Determine the [x, y] coordinate at the center of the cell enclosing the given text.  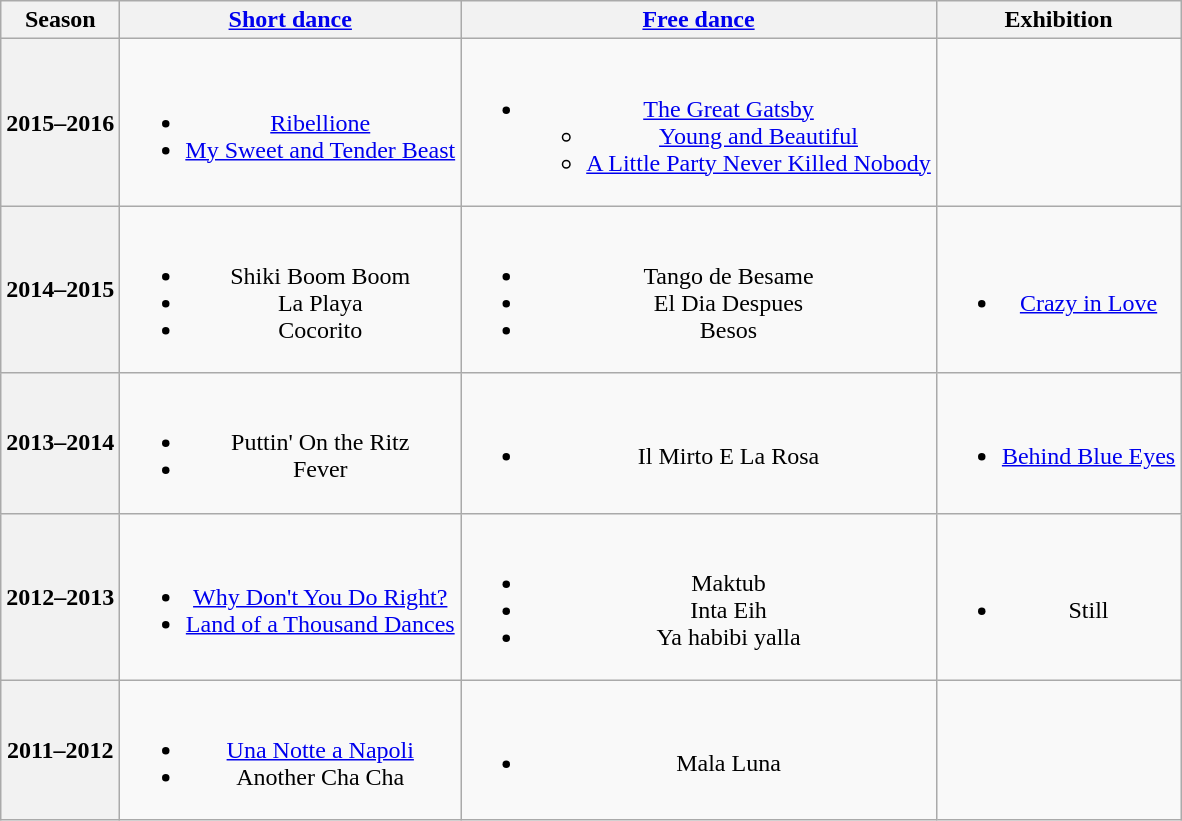
Why Don't You Do Right? Land of a Thousand Dances [290, 596]
2015–2016 [60, 122]
Tango de Besame El Dia Despues Besos [699, 290]
Ribellione My Sweet and Tender Beast [290, 122]
Behind Blue Eyes [1058, 443]
Puttin' On the Ritz Fever [290, 443]
Season [60, 20]
Free dance [699, 20]
2012–2013 [60, 596]
Mala Luna [699, 750]
2014–2015 [60, 290]
Crazy in Love [1058, 290]
Still [1058, 596]
2011–2012 [60, 750]
Exhibition [1058, 20]
2013–2014 [60, 443]
The Great GatsbyYoung and Beautiful A Little Party Never Killed Nobody [699, 122]
Una Notte a Napoli Another Cha Cha [290, 750]
Short dance [290, 20]
Maktub Inta Eih Ya habibi yalla [699, 596]
Shiki Boom Boom La Playa Cocorito [290, 290]
Il Mirto E La Rosa [699, 443]
